Find where the given text appears and provide that cell's center as [X, Y] coordinate. 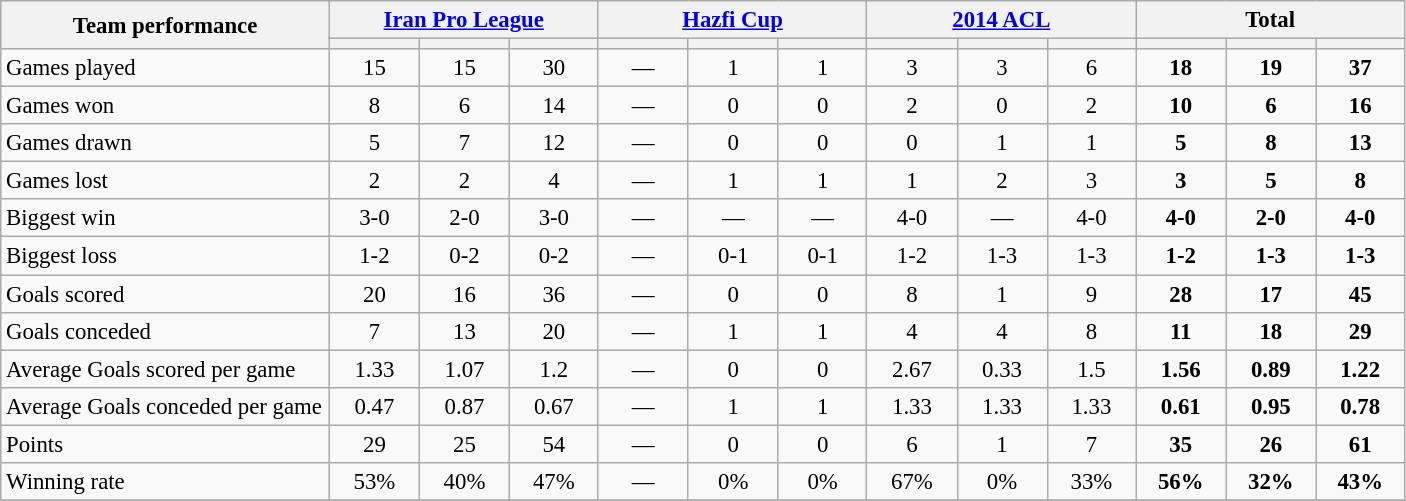
37 [1360, 68]
Games lost [166, 181]
28 [1181, 294]
Average Goals scored per game [166, 369]
26 [1271, 444]
Hazfi Cup [732, 20]
36 [554, 294]
Team performance [166, 25]
11 [1181, 331]
1.22 [1360, 369]
17 [1271, 294]
Biggest loss [166, 256]
67% [912, 482]
0.61 [1181, 406]
0.95 [1271, 406]
53% [374, 482]
0.89 [1271, 369]
33% [1092, 482]
0.87 [464, 406]
Games played [166, 68]
1.2 [554, 369]
12 [554, 143]
0.67 [554, 406]
47% [554, 482]
14 [554, 106]
32% [1271, 482]
2014 ACL [1002, 20]
25 [464, 444]
Average Goals conceded per game [166, 406]
54 [554, 444]
Goals scored [166, 294]
35 [1181, 444]
2.67 [912, 369]
56% [1181, 482]
9 [1092, 294]
45 [1360, 294]
Goals conceded [166, 331]
Winning rate [166, 482]
Games drawn [166, 143]
43% [1360, 482]
1.56 [1181, 369]
1.07 [464, 369]
19 [1271, 68]
Iran Pro League [464, 20]
40% [464, 482]
0.33 [1002, 369]
30 [554, 68]
10 [1181, 106]
Points [166, 444]
1.5 [1092, 369]
Games won [166, 106]
Total [1270, 20]
61 [1360, 444]
Biggest win [166, 219]
0.47 [374, 406]
0.78 [1360, 406]
